Return the [X, Y] coordinate for the center point of the cell that contains the specified text.  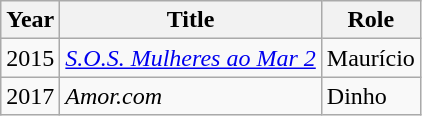
Role [370, 20]
2015 [30, 58]
Amor.com [190, 96]
Maurício [370, 58]
S.O.S. Mulheres ao Mar 2 [190, 58]
Year [30, 20]
Title [190, 20]
Dinho [370, 96]
2017 [30, 96]
